Return [X, Y] of the center of cell containing provided text 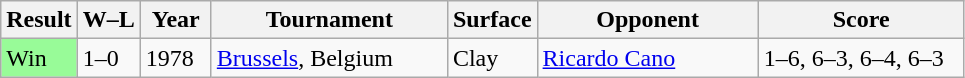
Score [861, 20]
Opponent [648, 20]
Year [176, 20]
1–0 [108, 58]
Surface [492, 20]
Win [39, 58]
W–L [108, 20]
1978 [176, 58]
Result [39, 20]
Ricardo Cano [648, 58]
Brussels, Belgium [329, 58]
1–6, 6–3, 6–4, 6–3 [861, 58]
Clay [492, 58]
Tournament [329, 20]
